Provide the [X, Y] coordinate of the cell's center where the given text is located.  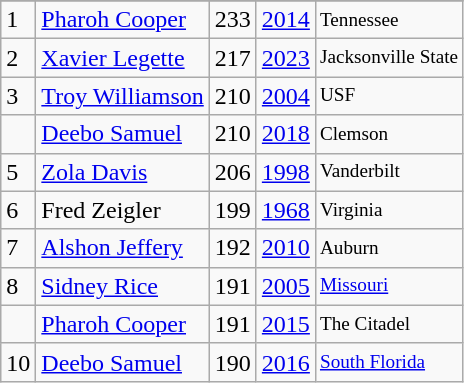
7 [18, 248]
206 [232, 172]
5 [18, 172]
1998 [286, 172]
Alshon Jeffery [122, 248]
2016 [286, 362]
Virginia [388, 210]
Jacksonville State [388, 58]
South Florida [388, 362]
199 [232, 210]
2 [18, 58]
233 [232, 20]
217 [232, 58]
The Citadel [388, 324]
2015 [286, 324]
Troy Williamson [122, 96]
190 [232, 362]
Fred Zeigler [122, 210]
10 [18, 362]
Vanderbilt [388, 172]
2018 [286, 134]
Zola Davis [122, 172]
USF [388, 96]
6 [18, 210]
Auburn [388, 248]
192 [232, 248]
Xavier Legette [122, 58]
3 [18, 96]
1 [18, 20]
Tennessee [388, 20]
2010 [286, 248]
Missouri [388, 286]
1968 [286, 210]
8 [18, 286]
Clemson [388, 134]
Sidney Rice [122, 286]
2005 [286, 286]
2004 [286, 96]
2023 [286, 58]
2014 [286, 20]
